For the text-containing cell, return its midpoint in [X, Y] coordinate format. 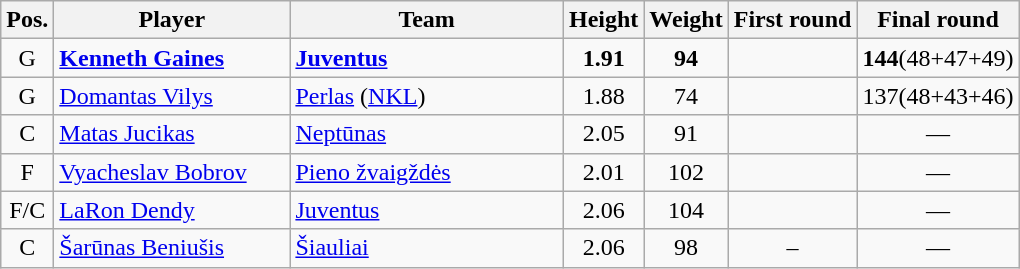
Pos. [28, 20]
137(48+43+46) [938, 96]
91 [686, 134]
Vyacheslav Bobrov [172, 172]
1.88 [603, 96]
144(48+47+49) [938, 58]
Kenneth Gaines [172, 58]
98 [686, 248]
102 [686, 172]
Weight [686, 20]
Šarūnas Beniušis [172, 248]
– [792, 248]
Neptūnas [427, 134]
Height [603, 20]
Player [172, 20]
Team [427, 20]
2.05 [603, 134]
First round [792, 20]
Matas Jucikas [172, 134]
2.01 [603, 172]
74 [686, 96]
LaRon Dendy [172, 210]
F/C [28, 210]
F [28, 172]
Pieno žvaigždės [427, 172]
104 [686, 210]
Perlas (NKL) [427, 96]
Final round [938, 20]
94 [686, 58]
1.91 [603, 58]
Domantas Vilys [172, 96]
Šiauliai [427, 248]
